Search for the cell housing the specified text and yield its (X, Y) center coordinate. 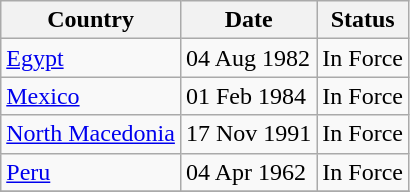
Mexico (91, 96)
17 Nov 1991 (248, 134)
04 Apr 1962 (248, 172)
Country (91, 20)
Egypt (91, 58)
North Macedonia (91, 134)
01 Feb 1984 (248, 96)
Peru (91, 172)
Date (248, 20)
04 Aug 1982 (248, 58)
Status (363, 20)
